Identify which cell holds the provided text, then report its (X, Y) central coordinate. 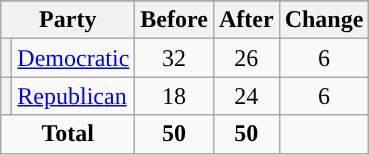
32 (174, 58)
26 (246, 58)
24 (246, 96)
Change (324, 20)
Republican (74, 96)
Before (174, 20)
Party (68, 20)
Total (68, 134)
After (246, 20)
18 (174, 96)
Democratic (74, 58)
